From the cell containing the given text, extract its center point as (X, Y) coordinate. 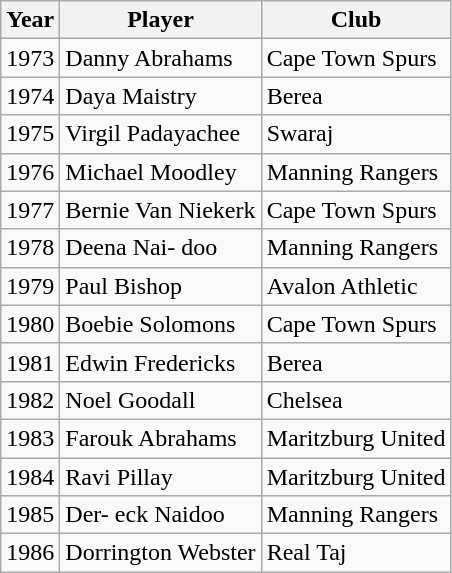
Virgil Padayachee (160, 134)
Real Taj (356, 553)
1979 (30, 286)
Boebie Solomons (160, 324)
Swaraj (356, 134)
1981 (30, 362)
Year (30, 20)
Der- eck Naidoo (160, 515)
1973 (30, 58)
1977 (30, 210)
Noel Goodall (160, 400)
Player (160, 20)
Daya Maistry (160, 96)
Michael Moodley (160, 172)
1985 (30, 515)
Dorrington Webster (160, 553)
1980 (30, 324)
Deena Nai- doo (160, 248)
Paul Bishop (160, 286)
1974 (30, 96)
1984 (30, 477)
1983 (30, 438)
Edwin Fredericks (160, 362)
1978 (30, 248)
Club (356, 20)
Farouk Abrahams (160, 438)
Ravi Pillay (160, 477)
Chelsea (356, 400)
Avalon Athletic (356, 286)
1976 (30, 172)
1982 (30, 400)
1986 (30, 553)
Bernie Van Niekerk (160, 210)
Danny Abrahams (160, 58)
1975 (30, 134)
